Return (x, y) of the center of cell containing provided text 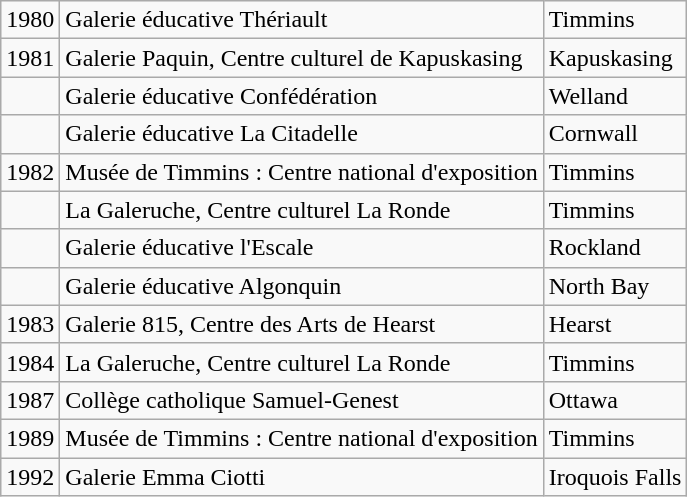
Collège catholique Samuel-Genest (302, 400)
1984 (30, 362)
1989 (30, 438)
1980 (30, 20)
Hearst (615, 324)
1982 (30, 172)
Welland (615, 96)
Cornwall (615, 134)
Galerie Paquin, Centre culturel de Kapuskasing (302, 58)
1983 (30, 324)
Galerie éducative l'Escale (302, 248)
1981 (30, 58)
Iroquois Falls (615, 477)
North Bay (615, 286)
Galerie Emma Ciotti (302, 477)
Rockland (615, 248)
Galerie éducative Confédération (302, 96)
1992 (30, 477)
Galerie éducative Algonquin (302, 286)
Kapuskasing (615, 58)
Ottawa (615, 400)
Galerie éducative La Citadelle (302, 134)
Galerie éducative Thériault (302, 20)
1987 (30, 400)
Galerie 815, Centre des Arts de Hearst (302, 324)
